Return [x, y] of the center of cell containing provided text 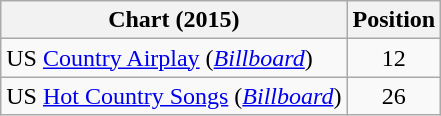
12 [394, 58]
US Country Airplay (Billboard) [174, 58]
Position [394, 20]
US Hot Country Songs (Billboard) [174, 96]
26 [394, 96]
Chart (2015) [174, 20]
